For the text-containing cell, return its midpoint in (x, y) coordinate format. 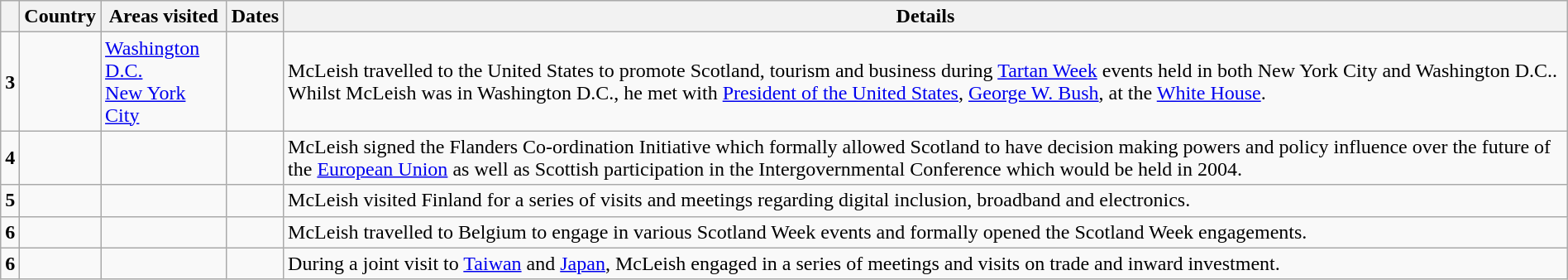
3 (10, 81)
Washington D.C. New York City (164, 81)
McLeish travelled to Belgium to engage in various Scotland Week events and formally opened the Scotland Week engagements. (926, 232)
Dates (255, 17)
During a joint visit to Taiwan and Japan, McLeish engaged in a series of meetings and visits on trade and inward investment. (926, 263)
4 (10, 157)
5 (10, 200)
McLeish visited Finland for a series of visits and meetings regarding digital inclusion, broadband and electronics. (926, 200)
Details (926, 17)
Areas visited (164, 17)
Country (60, 17)
